Provide the (X, Y) coordinate of the cell's center where the given text is located.  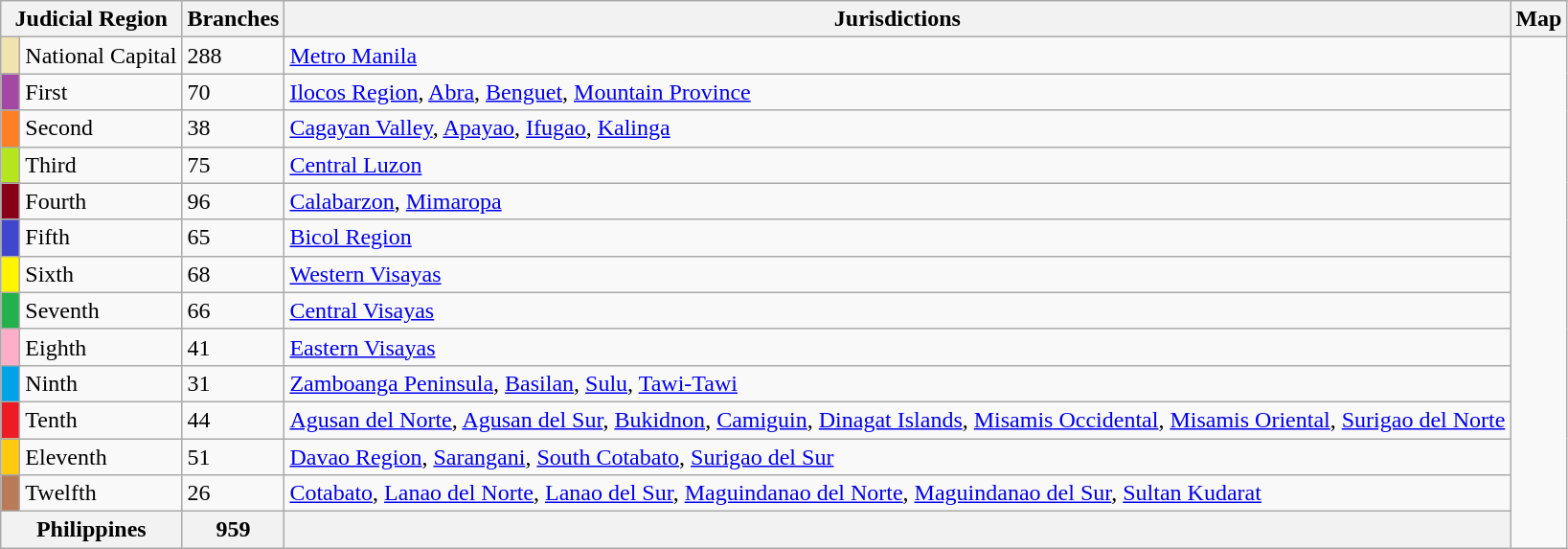
Seventh (102, 310)
Davao Region, Sarangani, South Cotabato, Surigao del Sur (898, 457)
First (102, 92)
Calabarzon, Mimaropa (898, 201)
Western Visayas (898, 274)
70 (234, 92)
Zamboanga Peninsula, Basilan, Sulu, Tawi-Tawi (898, 383)
96 (234, 201)
Tenth (102, 420)
Fifth (102, 238)
Fourth (102, 201)
Metro Manila (898, 56)
Twelfth (102, 493)
Central Luzon (898, 165)
Judicial Region (92, 19)
Eleventh (102, 457)
National Capital (102, 56)
31 (234, 383)
Jurisdictions (898, 19)
26 (234, 493)
Eastern Visayas (898, 347)
288 (234, 56)
Branches (234, 19)
Cotabato, Lanao del Norte, Lanao del Sur, Maguindanao del Norte, Maguindanao del Sur, Sultan Kudarat (898, 493)
Map (1538, 19)
Ilocos Region, Abra, Benguet, Mountain Province (898, 92)
Eighth (102, 347)
51 (234, 457)
Sixth (102, 274)
959 (234, 530)
Ninth (102, 383)
41 (234, 347)
75 (234, 165)
Second (102, 128)
Cagayan Valley, Apayao, Ifugao, Kalinga (898, 128)
38 (234, 128)
Philippines (92, 530)
Third (102, 165)
65 (234, 238)
68 (234, 274)
Central Visayas (898, 310)
44 (234, 420)
66 (234, 310)
Bicol Region (898, 238)
Agusan del Norte, Agusan del Sur, Bukidnon, Camiguin, Dinagat Islands, Misamis Occidental, Misamis Oriental, Surigao del Norte (898, 420)
